For the text-containing cell, return its midpoint in [X, Y] coordinate format. 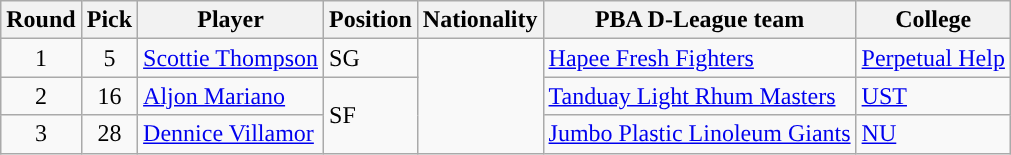
Player [231, 20]
Dennice Villamor [231, 134]
SG [371, 58]
2 [41, 96]
3 [41, 134]
16 [109, 96]
Nationality [480, 20]
UST [933, 96]
1 [41, 58]
SF [371, 115]
NU [933, 134]
5 [109, 58]
Round [41, 20]
Pick [109, 20]
Hapee Fresh Fighters [700, 58]
Aljon Mariano [231, 96]
Jumbo Plastic Linoleum Giants [700, 134]
Tanduay Light Rhum Masters [700, 96]
Position [371, 20]
College [933, 20]
28 [109, 134]
PBA D-League team [700, 20]
Perpetual Help [933, 58]
Scottie Thompson [231, 58]
